Identify which cell holds the provided text, then report its (X, Y) central coordinate. 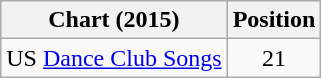
US Dance Club Songs (114, 58)
Position (274, 20)
21 (274, 58)
Chart (2015) (114, 20)
